Find where the given text appears and provide that cell's center as (x, y) coordinate. 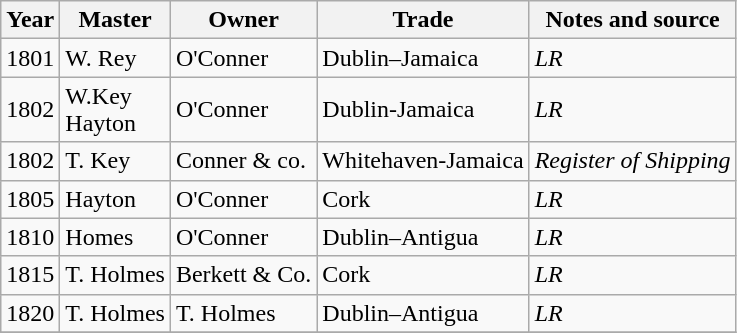
Owner (243, 20)
Notes and source (632, 20)
1815 (30, 275)
Dublin–Jamaica (423, 58)
1810 (30, 237)
1801 (30, 58)
W. Rey (116, 58)
Berkett & Co. (243, 275)
1820 (30, 313)
Conner & co. (243, 161)
Master (116, 20)
Trade (423, 20)
Year (30, 20)
1805 (30, 199)
T. Key (116, 161)
Homes (116, 237)
Dublin-Jamaica (423, 110)
Whitehaven-Jamaica (423, 161)
W.KeyHayton (116, 110)
Hayton (116, 199)
Register of Shipping (632, 161)
